Return the [X, Y] coordinate for the center point of the cell that contains the specified text.  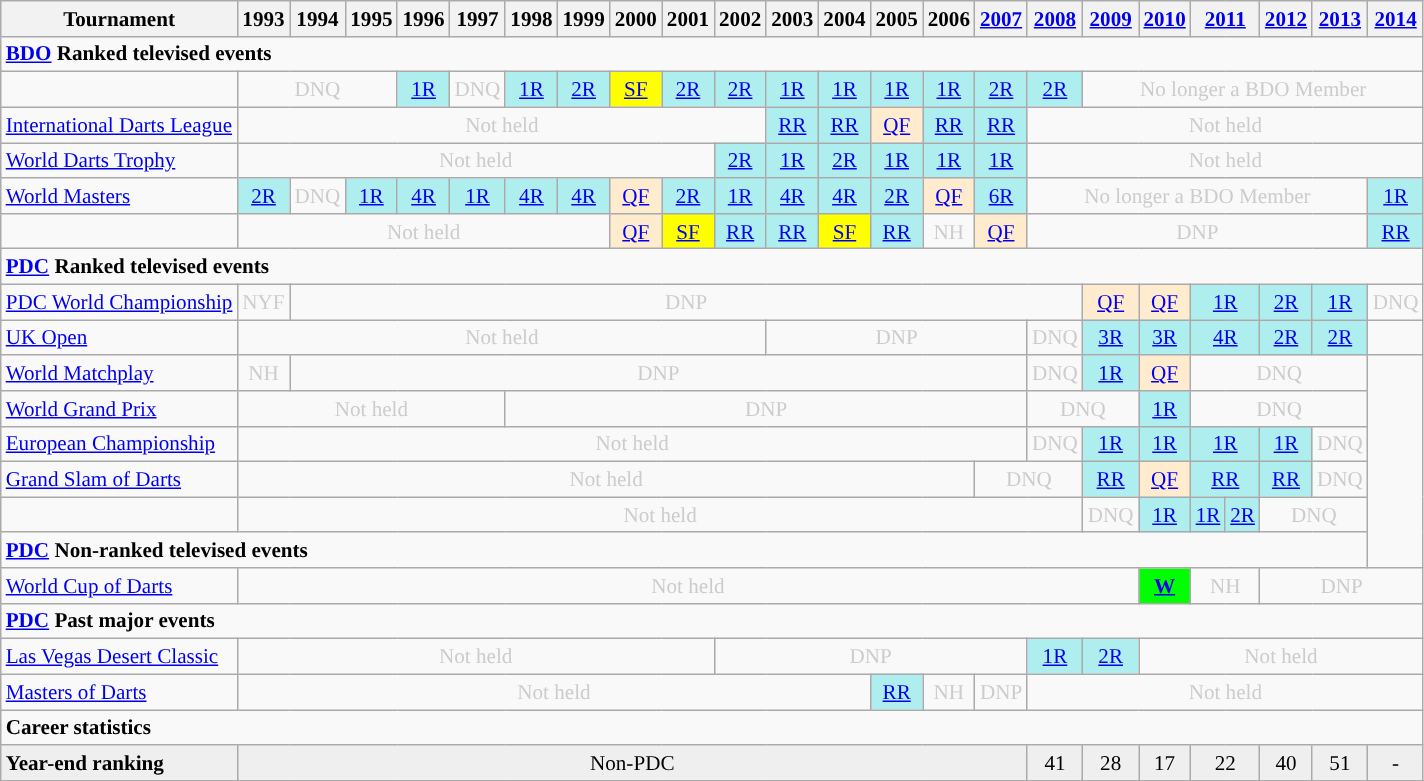
41 [1055, 762]
1994 [318, 18]
World Masters [120, 196]
2008 [1055, 18]
51 [1340, 762]
European Championship [120, 444]
1998 [531, 18]
Masters of Darts [120, 692]
BDO Ranked televised events [712, 54]
22 [1226, 762]
2004 [844, 18]
2010 [1165, 18]
Grand Slam of Darts [120, 480]
40 [1286, 762]
- [1396, 762]
2007 [1001, 18]
2009 [1111, 18]
World Cup of Darts [120, 586]
1999 [584, 18]
Las Vegas Desert Classic [120, 656]
2014 [1396, 18]
W [1165, 586]
Year-end ranking [120, 762]
Career statistics [712, 728]
17 [1165, 762]
28 [1111, 762]
Non-PDC [632, 762]
World Grand Prix [120, 408]
2002 [740, 18]
World Matchplay [120, 372]
2013 [1340, 18]
World Darts Trophy [120, 160]
UK Open [120, 338]
2012 [1286, 18]
PDC Past major events [712, 620]
2000 [636, 18]
2005 [897, 18]
2011 [1226, 18]
6R [1001, 196]
Tournament [120, 18]
2001 [688, 18]
PDC World Championship [120, 302]
1995 [371, 18]
1993 [263, 18]
PDC Ranked televised events [712, 266]
NYF [263, 302]
2003 [792, 18]
PDC Non-ranked televised events [712, 550]
International Darts League [120, 124]
2006 [949, 18]
1997 [478, 18]
1996 [423, 18]
